Identify which cell holds the provided text, then report its (X, Y) central coordinate. 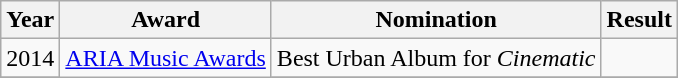
Best Urban Album for Cinematic (436, 58)
Year (30, 20)
Nomination (436, 20)
Result (639, 20)
Award (166, 20)
ARIA Music Awards (166, 58)
2014 (30, 58)
